Capture the cell that displays the provided text and extract its [x, y] central coordinate. 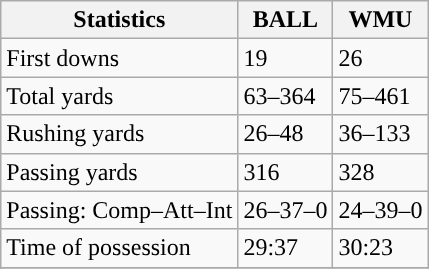
328 [380, 172]
26–48 [286, 134]
19 [286, 58]
63–364 [286, 96]
30:23 [380, 248]
316 [286, 172]
26 [380, 58]
Total yards [120, 96]
WMU [380, 20]
Passing: Comp–Att–Int [120, 210]
36–133 [380, 134]
Time of possession [120, 248]
Statistics [120, 20]
Rushing yards [120, 134]
BALL [286, 20]
29:37 [286, 248]
75–461 [380, 96]
24–39–0 [380, 210]
26–37–0 [286, 210]
Passing yards [120, 172]
First downs [120, 58]
